Detect which cell encompasses the target text, then output its (X, Y) center coordinate. 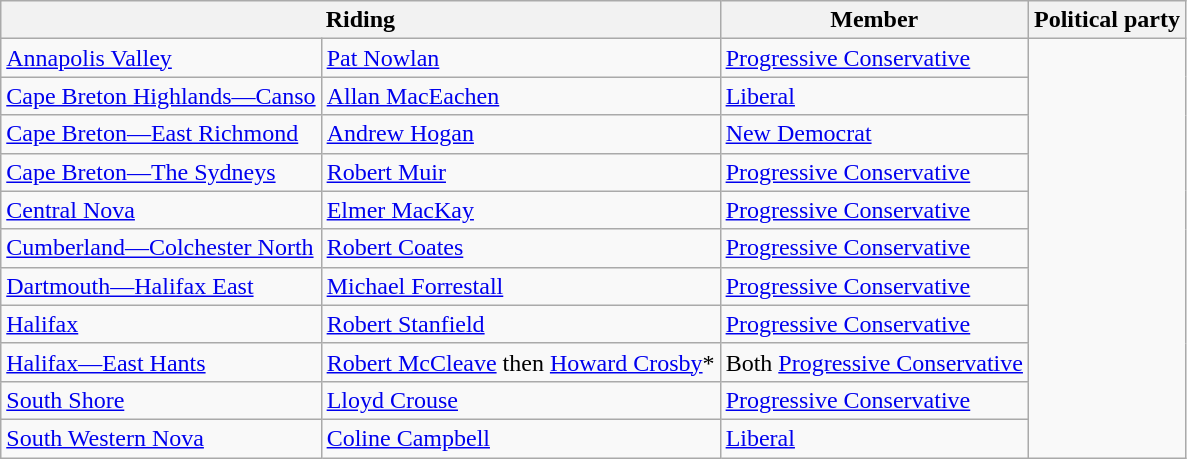
Annapolis Valley (161, 58)
Political party (1106, 20)
Member (874, 20)
South Western Nova (161, 438)
Halifax—East Hants (161, 362)
Robert Coates (520, 248)
Robert Muir (520, 172)
Coline Campbell (520, 438)
Robert McCleave then Howard Crosby* (520, 362)
Lloyd Crouse (520, 400)
Dartmouth—Halifax East (161, 286)
Robert Stanfield (520, 324)
Both Progressive Conservative (874, 362)
Central Nova (161, 210)
Pat Nowlan (520, 58)
Andrew Hogan (520, 134)
Cape Breton—East Richmond (161, 134)
Elmer MacKay (520, 210)
Cape Breton Highlands—Canso (161, 96)
Halifax (161, 324)
New Democrat (874, 134)
Cape Breton—The Sydneys (161, 172)
Riding (360, 20)
Allan MacEachen (520, 96)
South Shore (161, 400)
Michael Forrestall (520, 286)
Cumberland—Colchester North (161, 248)
